Capture the cell that displays the provided text and extract its [X, Y] central coordinate. 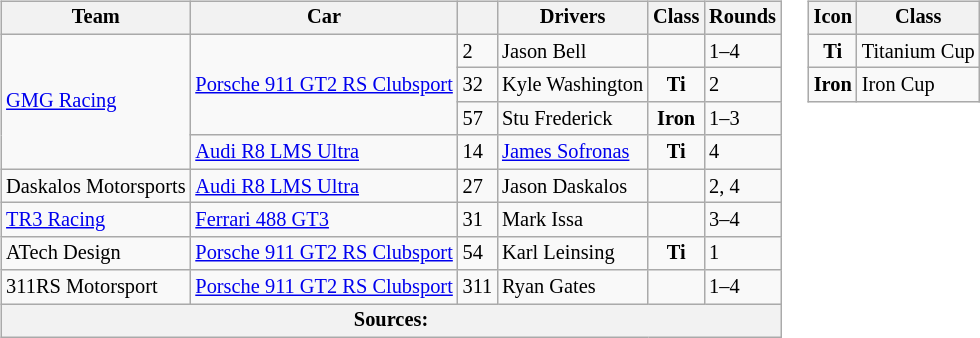
GMG Racing [96, 102]
14 [478, 152]
Daskalos Motorsports [96, 186]
311 [478, 287]
4 [742, 152]
Jason Bell [572, 51]
32 [478, 85]
Team [96, 18]
Mark Issa [572, 220]
Karl Leinsing [572, 253]
31 [478, 220]
Stu Frederick [572, 119]
ATech Design [96, 253]
Rounds [742, 18]
311RS Motorsport [96, 287]
Titanium Cup [918, 51]
Jason Daskalos [572, 186]
Ryan Gates [572, 287]
Iron Cup [918, 85]
Icon [833, 18]
2, 4 [742, 186]
27 [478, 186]
1 [742, 253]
1–3 [742, 119]
3–4 [742, 220]
54 [478, 253]
Car [324, 18]
Drivers [572, 18]
James Sofronas [572, 152]
TR3 Racing [96, 220]
Kyle Washington [572, 85]
57 [478, 119]
Sources: [391, 321]
Ferrari 488 GT3 [324, 220]
